Search for the cell housing the specified text and yield its (X, Y) center coordinate. 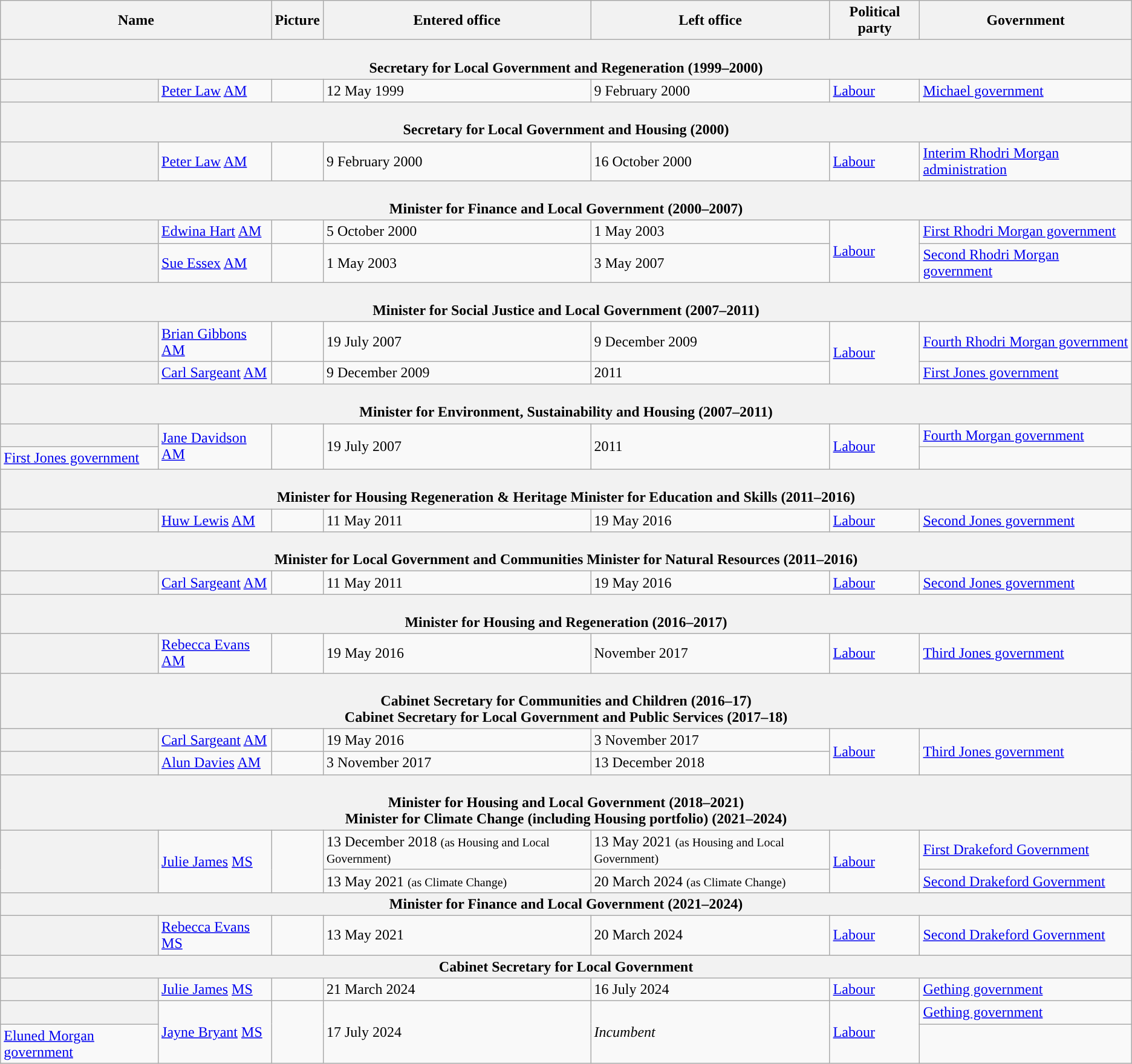
Political party (874, 21)
20 March 2024 (as Climate Change) (710, 881)
Minister for Environment, Sustainability and Housing (2007–2011) (566, 404)
Cabinet Secretary for Local Government (566, 967)
Left office (710, 21)
Alun Davies AM (215, 763)
Cabinet Secretary for Communities and Children (2016–17)Cabinet Secretary for Local Government and Public Services (2017–18) (566, 701)
Name (136, 21)
Second Rhodri Morgan government (1026, 262)
Incumbent (710, 1033)
Brian Gibbons AM (215, 341)
Jane Davidson AM (215, 446)
Minister for Housing and Local Government (2018–2021)Minister for Climate Change (including Housing portfolio) (2021–2024) (566, 802)
Entered office (457, 21)
Minister for Housing and Regeneration (2016–2017) (566, 614)
Eluned Morgan government (80, 1043)
First Drakeford Government (1026, 850)
13 May 2021 (457, 935)
Fourth Rhodri Morgan government (1026, 341)
Interim Rhodri Morgan administration (1026, 161)
November 2017 (710, 653)
Huw Lewis AM (215, 521)
Government (1026, 21)
Jayne Bryant MS (215, 1033)
Minister for Finance and Local Government (2021–2024) (566, 904)
Minister for Finance and Local Government (2000–2007) (566, 201)
Edwina Hart AM (215, 232)
Secretary for Local Government and Regeneration (1999–2000) (566, 59)
Rebecca Evans AM (215, 653)
Michael government (1026, 91)
20 March 2024 (710, 935)
16 October 2000 (710, 161)
13 December 2018 (as Housing and Local Government) (457, 850)
17 July 2024 (457, 1033)
5 October 2000 (457, 232)
Minister for Housing Regeneration & Heritage Minister for Education and Skills (2011–2016) (566, 490)
3 May 2007 (710, 262)
13 May 2021 (as Climate Change) (457, 881)
Minister for Social Justice and Local Government (2007–2011) (566, 302)
Fourth Morgan government (1026, 435)
13 December 2018 (710, 763)
Rebecca Evans MS (215, 935)
Picture (298, 21)
21 March 2024 (457, 990)
First Rhodri Morgan government (1026, 232)
Secretary for Local Government and Housing (2000) (566, 122)
13 May 2021 (as Housing and Local Government) (710, 850)
Sue Essex AM (215, 262)
Minister for Local Government and Communities Minister for Natural Resources (2011–2016) (566, 551)
12 May 1999 (457, 91)
16 July 2024 (710, 990)
